Search for the cell housing the specified text and yield its [x, y] center coordinate. 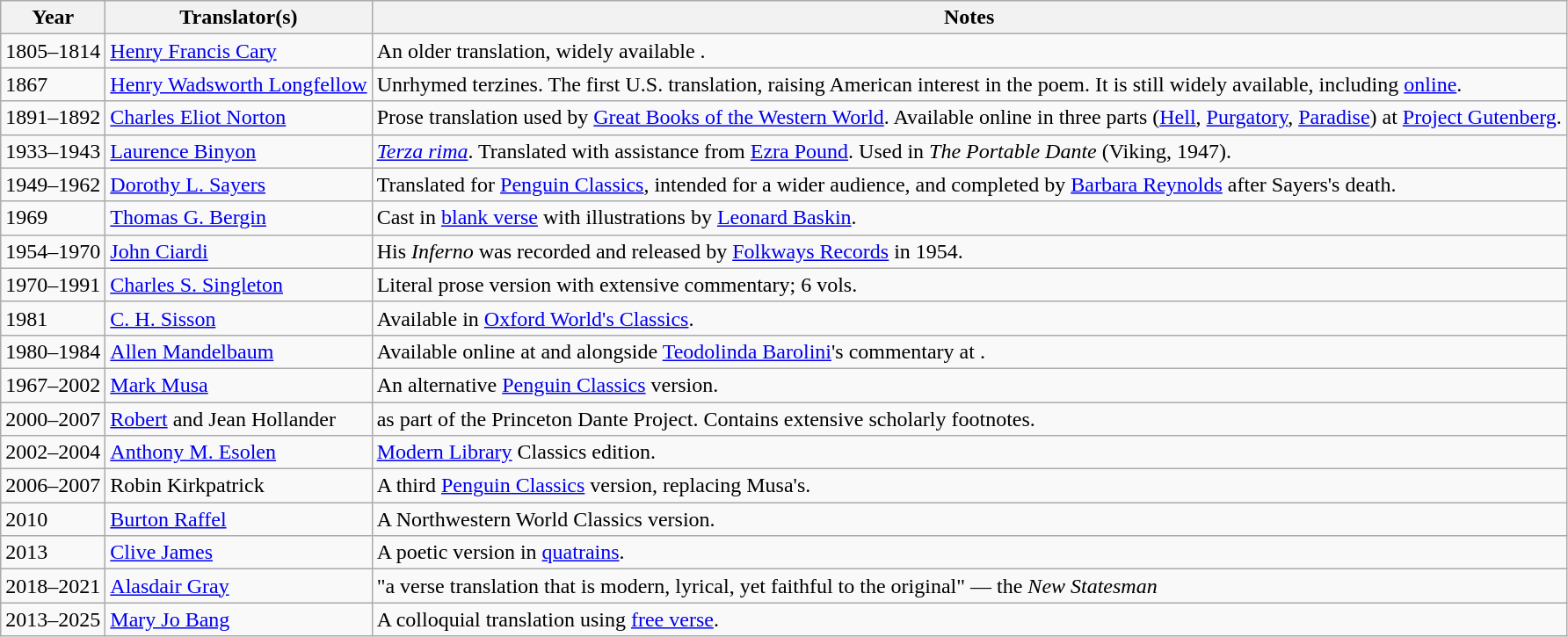
Literal prose version with extensive commentary; 6 vols. [969, 285]
Modern Library Classics edition. [969, 452]
Unrhymed terzines. The first U.S. translation, raising American interest in the poem. It is still widely available, including online. [969, 84]
Available online at and alongside Teodolinda Barolini's commentary at . [969, 351]
Robert and Jean Hollander [239, 419]
A colloquial translation using free verse. [969, 619]
Terza rima. Translated with assistance from Ezra Pound. Used in The Portable Dante (Viking, 1947). [969, 151]
Laurence Binyon [239, 151]
1970–1991 [53, 285]
Prose translation used by Great Books of the Western World. Available online in three parts (Hell, Purgatory, Paradise) at Project Gutenberg. [969, 118]
2000–2007 [53, 419]
1954–1970 [53, 251]
1969 [53, 218]
John Ciardi [239, 251]
2013–2025 [53, 619]
Robin Kirkpatrick [239, 486]
Alasdair Gray [239, 586]
Translator(s) [239, 18]
as part of the Princeton Dante Project. Contains extensive scholarly footnotes. [969, 419]
An older translation, widely available . [969, 51]
2013 [53, 553]
Mark Musa [239, 385]
His Inferno was recorded and released by Folkways Records in 1954. [969, 251]
Thomas G. Bergin [239, 218]
Mary Jo Bang [239, 619]
1867 [53, 84]
Cast in blank verse with illustrations by Leonard Baskin. [969, 218]
1933–1943 [53, 151]
Henry Wadsworth Longfellow [239, 84]
Notes [969, 18]
2006–2007 [53, 486]
An alternative Penguin Classics version. [969, 385]
1891–1892 [53, 118]
A third Penguin Classics version, replacing Musa's. [969, 486]
Burton Raffel [239, 519]
Charles Eliot Norton [239, 118]
Available in Oxford World's Classics. [969, 318]
A Northwestern World Classics version. [969, 519]
C. H. Sisson [239, 318]
Charles S. Singleton [239, 285]
2002–2004 [53, 452]
Year [53, 18]
Henry Francis Cary [239, 51]
1949–1962 [53, 185]
1805–1814 [53, 51]
2010 [53, 519]
"a verse translation that is modern, lyrical, yet faithful to the original" — the New Statesman [969, 586]
Anthony M. Esolen [239, 452]
2018–2021 [53, 586]
Dorothy L. Sayers [239, 185]
Translated for Penguin Classics, intended for a wider audience, and completed by Barbara Reynolds after Sayers's death. [969, 185]
1967–2002 [53, 385]
A poetic version in quatrains. [969, 553]
1980–1984 [53, 351]
Clive James [239, 553]
Allen Mandelbaum [239, 351]
1981 [53, 318]
